Return the (X, Y) coordinate for the center point of the cell that contains the specified text.  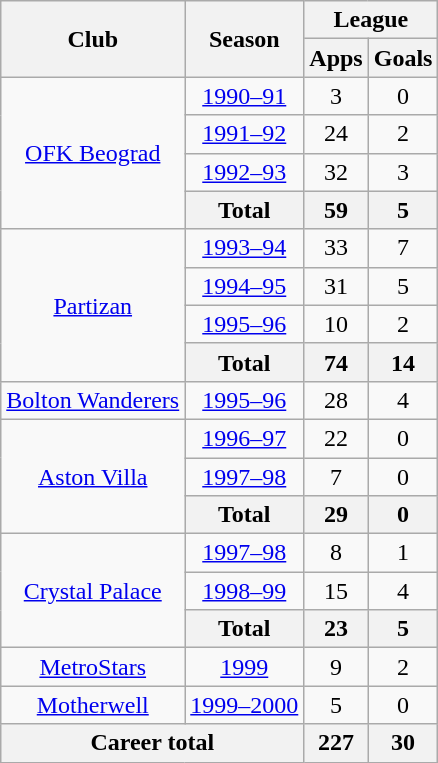
29 (336, 515)
1999 (244, 667)
OFK Beograd (93, 153)
33 (336, 248)
League (371, 20)
1999–2000 (244, 705)
Motherwell (93, 705)
30 (403, 743)
22 (336, 438)
24 (336, 134)
1994–95 (244, 286)
31 (336, 286)
227 (336, 743)
MetroStars (93, 667)
32 (336, 172)
8 (336, 553)
Club (93, 39)
Aston Villa (93, 476)
9 (336, 667)
Season (244, 39)
Partizan (93, 305)
1 (403, 553)
74 (336, 362)
10 (336, 324)
59 (336, 210)
1990–91 (244, 96)
28 (336, 400)
1991–92 (244, 134)
Apps (336, 58)
1992–93 (244, 172)
Bolton Wanderers (93, 400)
Crystal Palace (93, 591)
Career total (152, 743)
1993–94 (244, 248)
1996–97 (244, 438)
23 (336, 629)
15 (336, 591)
Goals (403, 58)
14 (403, 362)
1998–99 (244, 591)
